Scan for the cell matching the given text and deliver its [x, y] coordinate at center. 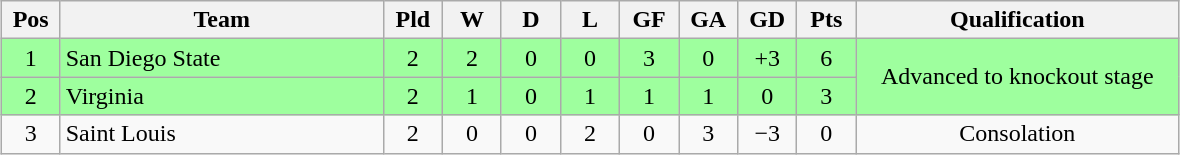
D [530, 20]
Saint Louis [222, 134]
−3 [768, 134]
Consolation [1018, 134]
Team [222, 20]
Pts [826, 20]
Pos [30, 20]
Pld [412, 20]
GD [768, 20]
GF [650, 20]
6 [826, 58]
+3 [768, 58]
Advanced to knockout stage [1018, 77]
GA [708, 20]
W [472, 20]
L [590, 20]
Qualification [1018, 20]
San Diego State [222, 58]
Virginia [222, 96]
